Provide the (X, Y) coordinate of the cell's center where the given text is located.  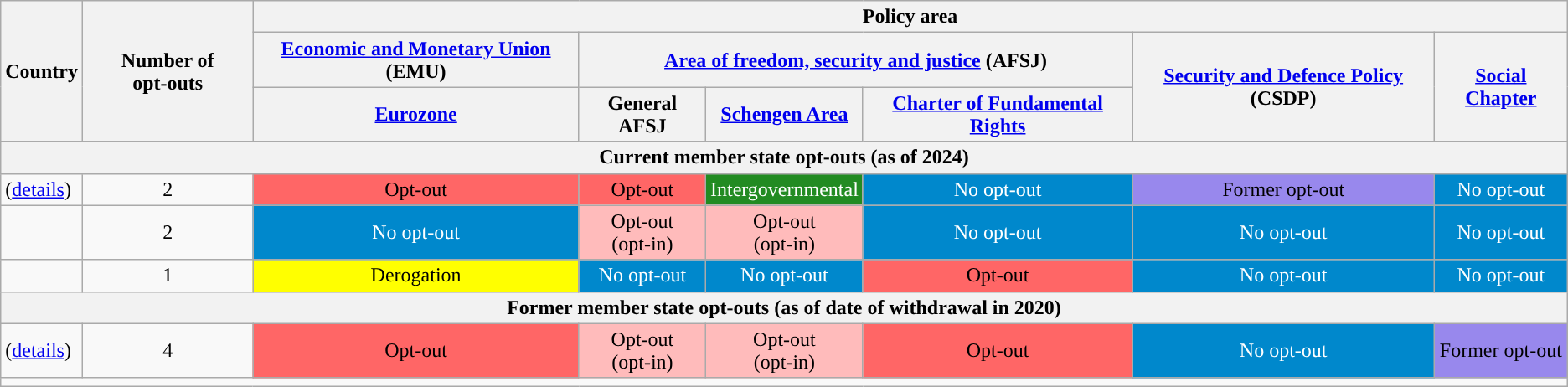
Former member state opt-outs (as of date of withdrawal in 2020) (784, 307)
Security and Defence Policy (CSDP) (1283, 87)
Number of opt‑outs (168, 71)
Economic and Monetary Union (EMU) (415, 60)
Policy area (910, 17)
Derogation (415, 276)
Eurozone (415, 114)
Intergovernmental (784, 189)
Country (42, 71)
Current member state opt-outs (as of 2024) (784, 157)
General AFSJ (642, 114)
1 (168, 276)
Charter of Fundamental Rights (997, 114)
Area of freedom, security and justice (AFSJ) (856, 60)
Social Chapter (1501, 87)
Schengen Area (784, 114)
4 (168, 350)
